Locate the cell with the specified text and output its (X, Y) center coordinate. 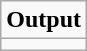
Output (44, 20)
